Scan for the cell matching the given text and deliver its [x, y] coordinate at center. 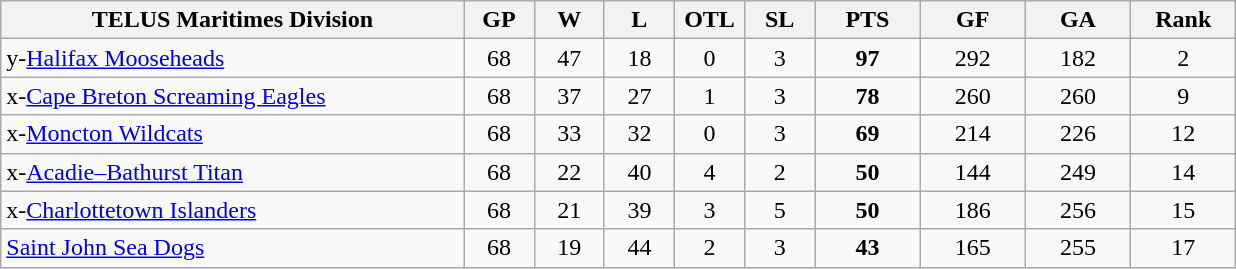
SL [780, 20]
144 [972, 172]
27 [639, 96]
165 [972, 248]
OTL [709, 20]
69 [868, 134]
249 [1078, 172]
PTS [868, 20]
x-Charlottetown Islanders [232, 210]
39 [639, 210]
Rank [1184, 20]
255 [1078, 248]
GA [1078, 20]
43 [868, 248]
37 [569, 96]
47 [569, 58]
x-Acadie–Bathurst Titan [232, 172]
214 [972, 134]
1 [709, 96]
18 [639, 58]
L [639, 20]
TELUS Maritimes Division [232, 20]
4 [709, 172]
182 [1078, 58]
186 [972, 210]
GP [499, 20]
12 [1184, 134]
97 [868, 58]
14 [1184, 172]
x-Cape Breton Screaming Eagles [232, 96]
GF [972, 20]
Saint John Sea Dogs [232, 248]
226 [1078, 134]
44 [639, 248]
y-Halifax Mooseheads [232, 58]
78 [868, 96]
32 [639, 134]
9 [1184, 96]
33 [569, 134]
292 [972, 58]
256 [1078, 210]
40 [639, 172]
17 [1184, 248]
x-Moncton Wildcats [232, 134]
21 [569, 210]
W [569, 20]
15 [1184, 210]
19 [569, 248]
5 [780, 210]
22 [569, 172]
